Find where the given text appears and provide that cell's center as [X, Y] coordinate. 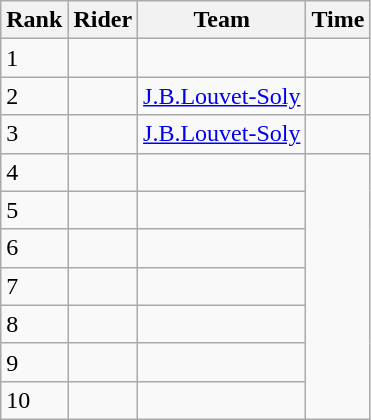
Team [222, 20]
6 [34, 248]
Rider [103, 20]
7 [34, 286]
Time [338, 20]
3 [34, 134]
5 [34, 210]
10 [34, 400]
1 [34, 58]
2 [34, 96]
8 [34, 324]
9 [34, 362]
Rank [34, 20]
4 [34, 172]
